Identify which cell holds the provided text, then report its [X, Y] central coordinate. 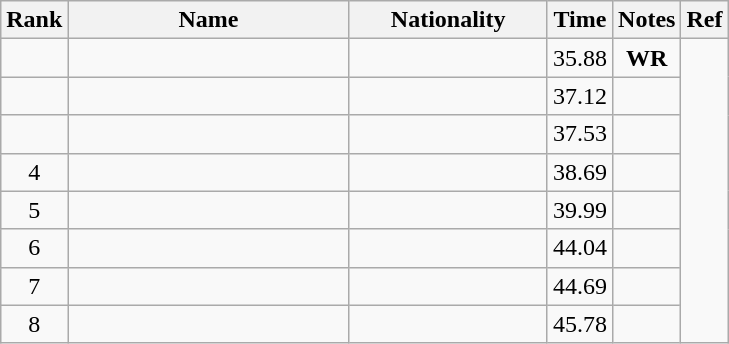
WR [647, 58]
Rank [34, 20]
Nationality [448, 20]
44.69 [580, 286]
35.88 [580, 58]
39.99 [580, 210]
45.78 [580, 324]
7 [34, 286]
Notes [647, 20]
Ref [704, 20]
4 [34, 172]
8 [34, 324]
38.69 [580, 172]
37.53 [580, 134]
Time [580, 20]
Name [208, 20]
5 [34, 210]
44.04 [580, 248]
6 [34, 248]
37.12 [580, 96]
